Scan for the cell matching the given text and deliver its (X, Y) coordinate at center. 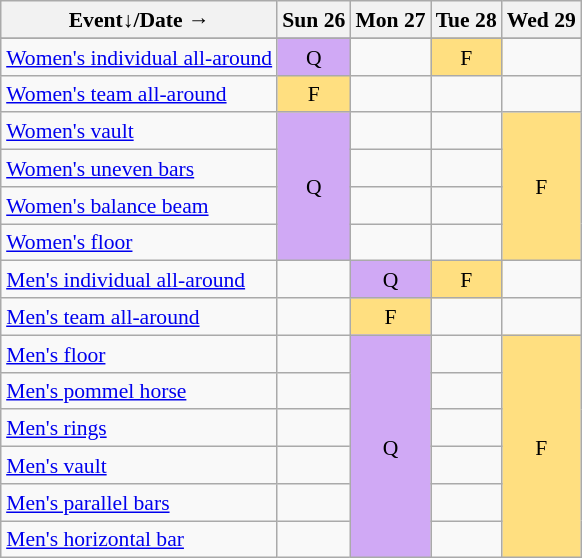
Men's pommel horse (139, 390)
Event↓/Date → (139, 20)
Women's vault (139, 130)
Tue 28 (466, 20)
Women's balance beam (139, 204)
Sun 26 (314, 20)
Women's floor (139, 242)
Men's rings (139, 428)
Men's vault (139, 464)
Women's team all-around (139, 94)
Women's individual all-around (139, 56)
Mon 27 (390, 20)
Men's team all-around (139, 316)
Men's individual all-around (139, 280)
Women's uneven bars (139, 168)
Men's horizontal bar (139, 538)
Men's floor (139, 354)
Men's parallel bars (139, 502)
Wed 29 (542, 20)
